Search for the cell housing the specified text and yield its (x, y) center coordinate. 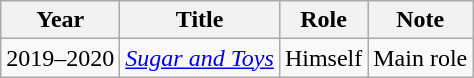
Role (323, 20)
Note (420, 20)
2019–2020 (60, 58)
Main role (420, 58)
Title (200, 20)
Sugar and Toys (200, 58)
Himself (323, 58)
Year (60, 20)
